Locate the cell with the specified text and output its (x, y) center coordinate. 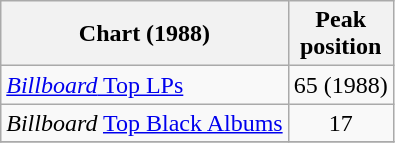
65 (1988) (340, 85)
Chart (1988) (144, 34)
Peakposition (340, 34)
Billboard Top LPs (144, 85)
17 (340, 123)
Billboard Top Black Albums (144, 123)
